Return [x, y] of the center of cell containing provided text 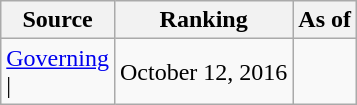
As of [325, 20]
October 12, 2016 [203, 72]
Source [58, 20]
Governing| [58, 72]
Ranking [203, 20]
